Locate the cell with the specified text and output its (X, Y) center coordinate. 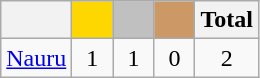
Nauru (36, 58)
2 (227, 58)
0 (174, 58)
Total (227, 20)
